Pinpoint the cell where the given text exists, returning its (x, y) midpoint coordinate. 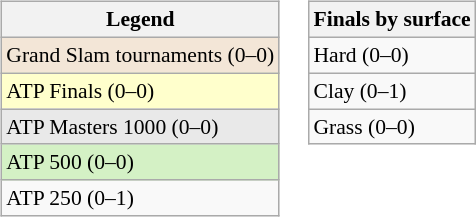
Legend (140, 20)
Clay (0–1) (392, 91)
ATP Masters 1000 (0–0) (140, 127)
ATP 500 (0–0) (140, 162)
Grass (0–0) (392, 127)
Finals by surface (392, 20)
ATP Finals (0–0) (140, 91)
ATP 250 (0–1) (140, 198)
Grand Slam tournaments (0–0) (140, 55)
Hard (0–0) (392, 55)
